Output the (X, Y) coordinate of the center of the cell containing the given text.  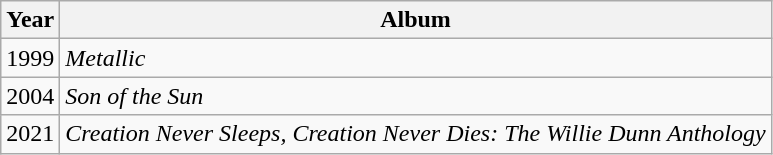
Creation Never Sleeps, Creation Never Dies: The Willie Dunn Anthology (416, 134)
2021 (30, 134)
Year (30, 20)
Album (416, 20)
Son of the Sun (416, 96)
2004 (30, 96)
1999 (30, 58)
Metallic (416, 58)
